Locate the cell with the specified text and output its [x, y] center coordinate. 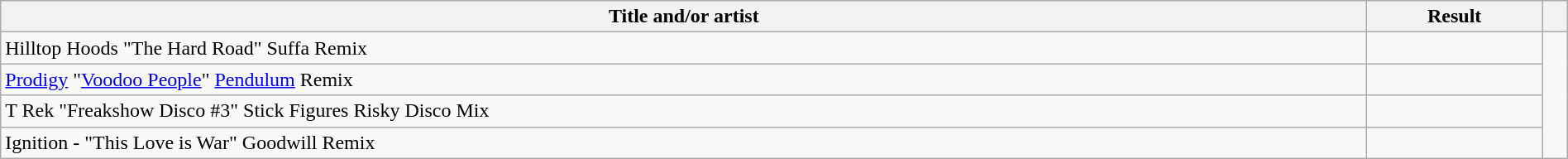
Ignition - "This Love is War" Goodwill Remix [684, 142]
T Rek "Freakshow Disco #3" Stick Figures Risky Disco Mix [684, 111]
Title and/or artist [684, 17]
Hilltop Hoods "The Hard Road" Suffa Remix [684, 48]
Result [1455, 17]
Prodigy "Voodoo People" Pendulum Remix [684, 79]
